Detect which cell encompasses the target text, then output its [X, Y] center coordinate. 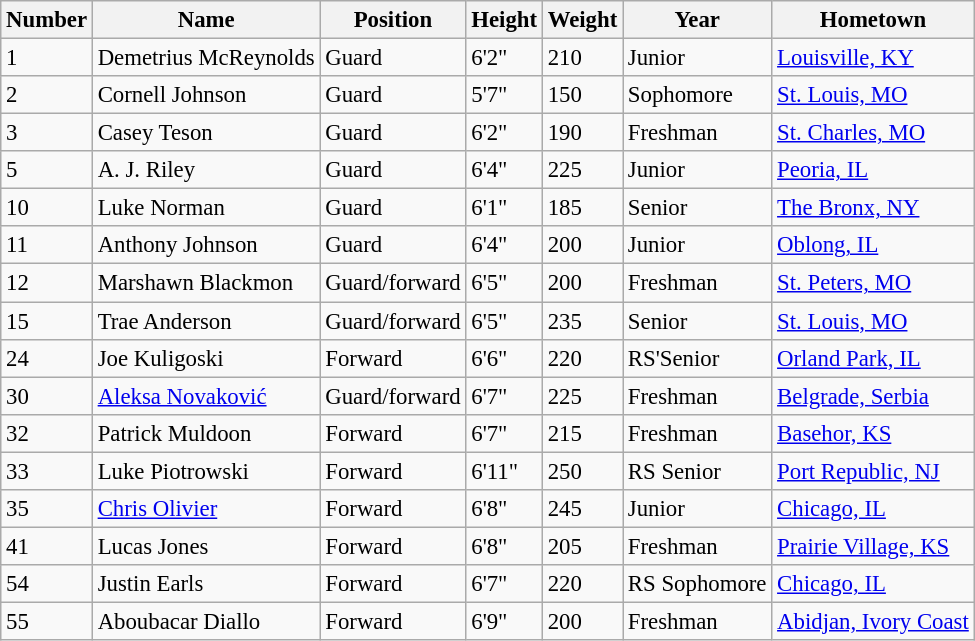
Louisville, KY [873, 58]
St. Peters, MO [873, 283]
15 [47, 321]
RS'Senior [698, 358]
6'11" [504, 471]
Anthony Johnson [206, 245]
Oblong, IL [873, 245]
Chris Olivier [206, 509]
Prairie Village, KS [873, 546]
6'6" [504, 358]
Joe Kuligoski [206, 358]
54 [47, 584]
150 [582, 95]
St. Charles, MO [873, 133]
11 [47, 245]
Lucas Jones [206, 546]
210 [582, 58]
Name [206, 20]
A. J. Riley [206, 170]
Basehor, KS [873, 433]
185 [582, 208]
Marshawn Blackmon [206, 283]
Luke Norman [206, 208]
Height [504, 20]
245 [582, 509]
10 [47, 208]
Belgrade, Serbia [873, 396]
Orland Park, IL [873, 358]
Justin Earls [206, 584]
41 [47, 546]
Luke Piotrowski [206, 471]
250 [582, 471]
Number [47, 20]
5 [47, 170]
Aleksa Novaković [206, 396]
6'9" [504, 621]
RS Sophomore [698, 584]
Cornell Johnson [206, 95]
Position [393, 20]
Year [698, 20]
55 [47, 621]
Hometown [873, 20]
The Bronx, NY [873, 208]
Patrick Muldoon [206, 433]
Trae Anderson [206, 321]
Demetrius McReynolds [206, 58]
Sophomore [698, 95]
35 [47, 509]
6'1" [504, 208]
33 [47, 471]
190 [582, 133]
3 [47, 133]
Port Republic, NJ [873, 471]
32 [47, 433]
Aboubacar Diallo [206, 621]
Peoria, IL [873, 170]
2 [47, 95]
24 [47, 358]
5'7" [504, 95]
12 [47, 283]
Abidjan, Ivory Coast [873, 621]
215 [582, 433]
235 [582, 321]
205 [582, 546]
Casey Teson [206, 133]
Weight [582, 20]
30 [47, 396]
1 [47, 58]
RS Senior [698, 471]
